Pinpoint the cell where the given text exists, returning its [x, y] midpoint coordinate. 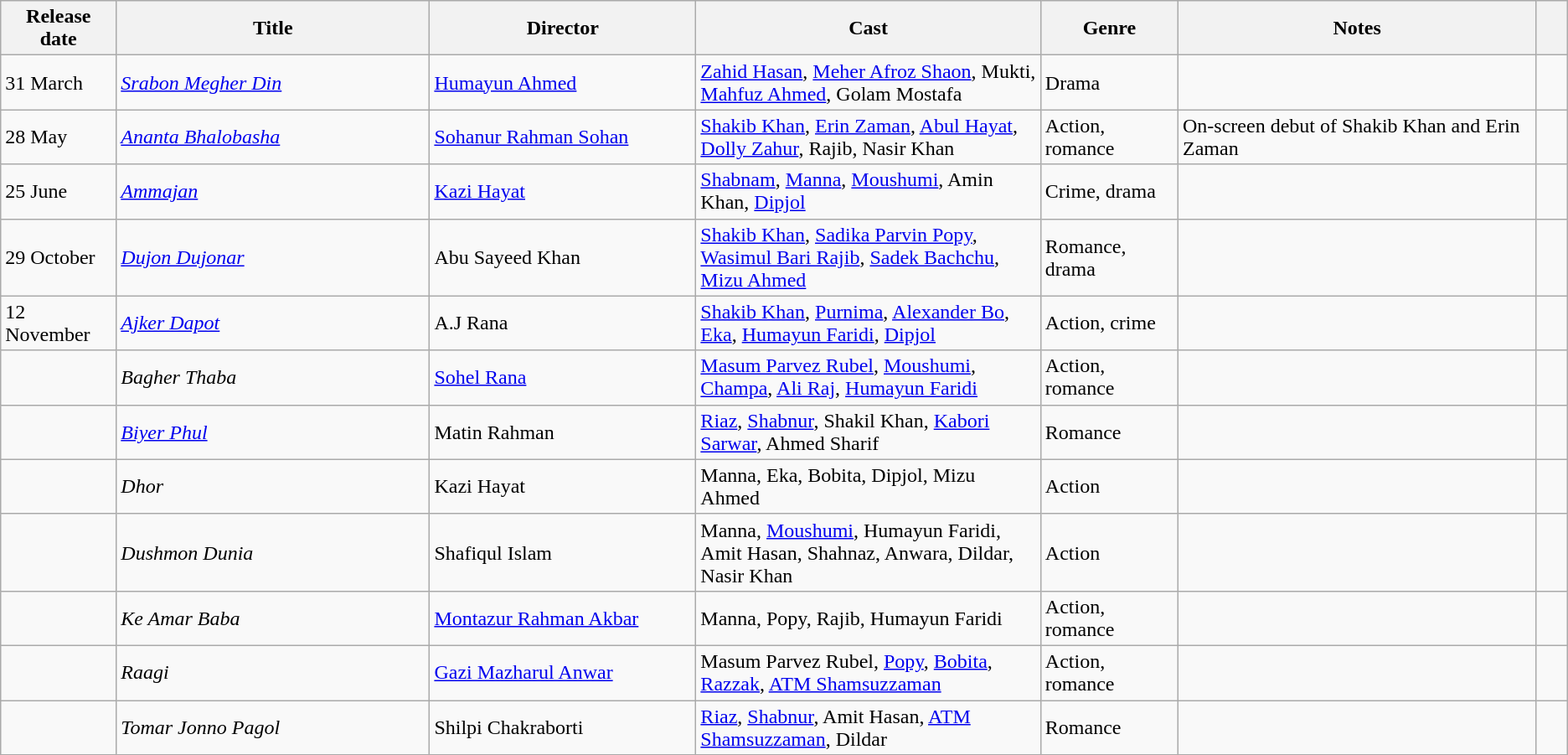
Shilpi Chakraborti [563, 727]
29 October [59, 257]
Manna, Popy, Rajib, Humayun Faridi [868, 618]
Tomar Jonno Pagol [273, 727]
Release date [59, 28]
Srabon Megher Din [273, 82]
Gazi Mazharul Anwar [563, 672]
Shafiqul Islam [563, 552]
Masum Parvez Rubel, Moushumi, Champa, Ali Raj, Humayun Faridi [868, 377]
Manna, Moushumi, Humayun Faridi, Amit Hasan, Shahnaz, Anwara, Dildar, Nasir Khan [868, 552]
Ajker Dapot [273, 323]
Drama [1109, 82]
Ke Amar Baba [273, 618]
25 June [59, 191]
Manna, Eka, Bobita, Dipjol, Mizu Ahmed [868, 486]
Shakib Khan, Sadika Parvin Popy, Wasimul Bari Rajib, Sadek Bachchu, Mizu Ahmed [868, 257]
Montazur Rahman Akbar [563, 618]
Shakib Khan, Purnima, Alexander Bo, Eka, Humayun Faridi, Dipjol [868, 323]
Masum Parvez Rubel, Popy, Bobita, Razzak, ATM Shamsuzzaman [868, 672]
Matin Rahman [563, 432]
Humayun Ahmed [563, 82]
Shabnam, Manna, Moushumi, Amin Khan, Dipjol [868, 191]
Sohel Rana [563, 377]
Dushmon Dunia [273, 552]
Riaz, Shabnur, Shakil Khan, Kabori Sarwar, Ahmed Sharif [868, 432]
31 March [59, 82]
Dhor [273, 486]
Ananta Bhalobasha [273, 137]
Riaz, Shabnur, Amit Hasan, ATM Shamsuzzaman, Dildar [868, 727]
A.J Rana [563, 323]
Ammajan [273, 191]
Genre [1109, 28]
12 November [59, 323]
Action, crime [1109, 323]
Shakib Khan, Erin Zaman, Abul Hayat, Dolly Zahur, Rajib, Nasir Khan [868, 137]
Title [273, 28]
Bagher Thaba [273, 377]
Director [563, 28]
Crime, drama [1109, 191]
Notes [1357, 28]
Sohanur Rahman Sohan [563, 137]
Zahid Hasan, Meher Afroz Shaon, Mukti, Mahfuz Ahmed, Golam Mostafa [868, 82]
Romance, drama [1109, 257]
On-screen debut of Shakib Khan and Erin Zaman [1357, 137]
Abu Sayeed Khan [563, 257]
Cast [868, 28]
Dujon Dujonar [273, 257]
Biyer Phul [273, 432]
Raagi [273, 672]
28 May [59, 137]
